Identify which cell holds the provided text, then report its [X, Y] central coordinate. 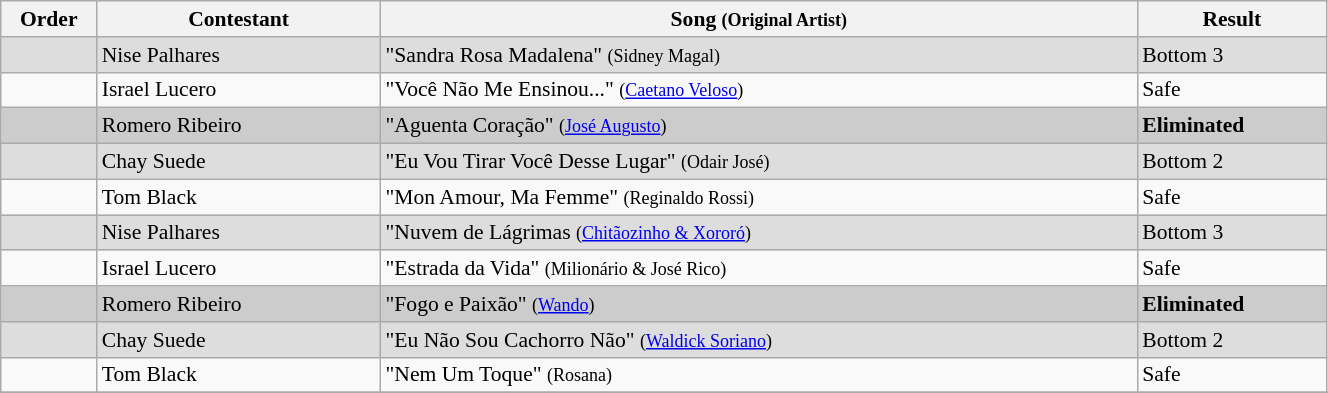
"Aguenta Coração" (José Augusto) [758, 126]
Order [49, 19]
"Sandra Rosa Madalena" (Sidney Magal) [758, 55]
"Eu Não Sou Cachorro Não" (Waldick Soriano) [758, 340]
Song (Original Artist) [758, 19]
"Nem Um Toque" (Rosana) [758, 375]
"Mon Amour, Ma Femme" (Reginaldo Rossi) [758, 197]
"Estrada da Vida" (Milionário & José Rico) [758, 269]
Contestant [239, 19]
"Eu Vou Tirar Você Desse Lugar" (Odair José) [758, 162]
Result [1232, 19]
"Você Não Me Ensinou..." (Caetano Veloso) [758, 90]
"Nuvem de Lágrimas (Chitãozinho & Xororó) [758, 233]
"Fogo e Paixão" (Wando) [758, 304]
